Detect which cell encompasses the target text, then output its [x, y] center coordinate. 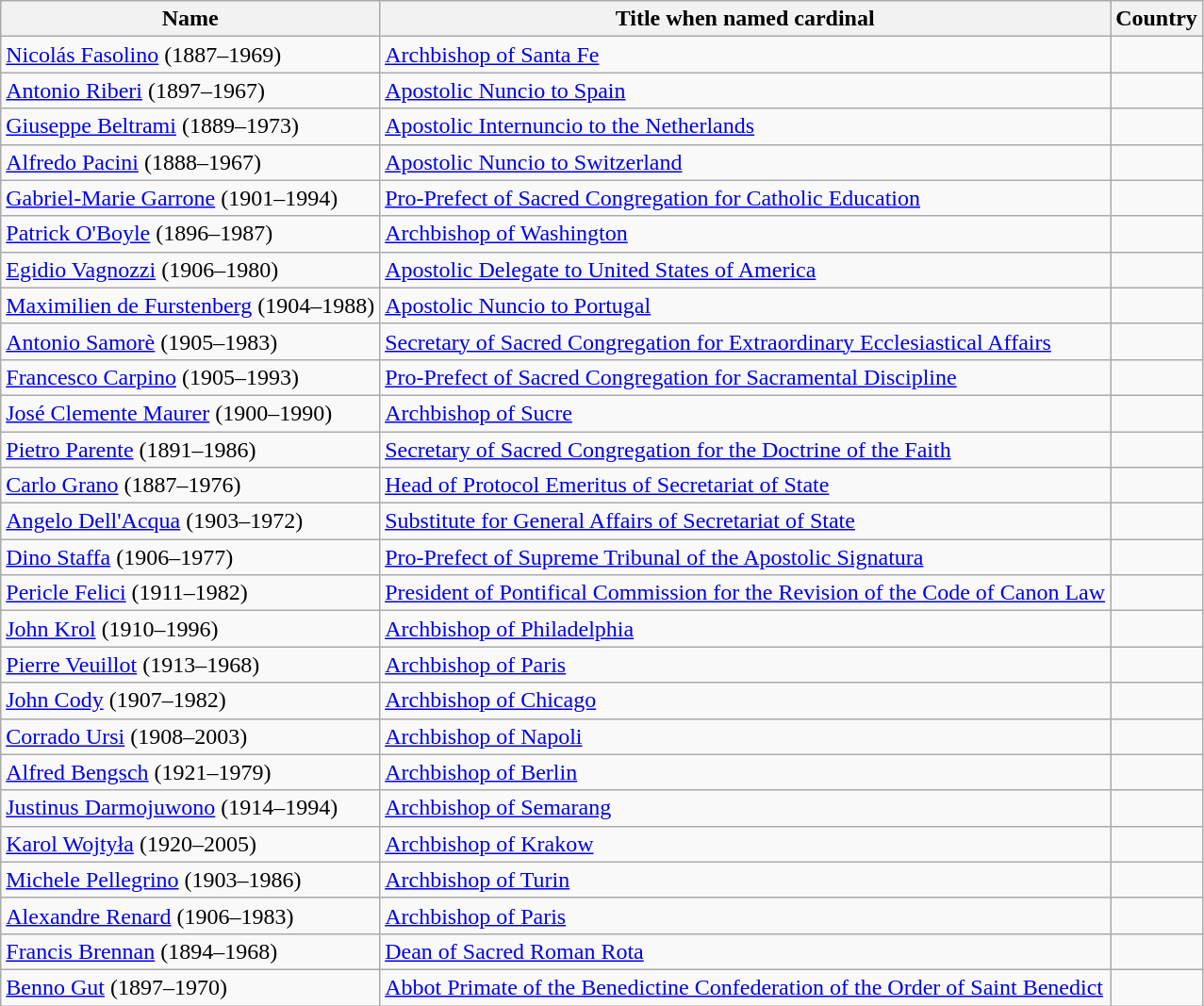
Antonio Riberi (1897–1967) [190, 91]
Apostolic Delegate to United States of America [745, 270]
Francesco Carpino (1905–1993) [190, 377]
Dean of Sacred Roman Rota [745, 951]
Giuseppe Beltrami (1889–1973) [190, 126]
Patrick O'Boyle (1896–1987) [190, 234]
Title when named cardinal [745, 19]
Pro-Prefect of Sacred Congregation for Sacramental Discipline [745, 377]
Alexandre Renard (1906–1983) [190, 915]
José Clemente Maurer (1900–1990) [190, 413]
Dino Staffa (1906–1977) [190, 557]
Archbishop of Sucre [745, 413]
Antonio Samorè (1905–1983) [190, 341]
Apostolic Nuncio to Spain [745, 91]
Angelo Dell'Acqua (1903–1972) [190, 521]
Archbishop of Berlin [745, 772]
Alfred Bengsch (1921–1979) [190, 772]
Nicolás Fasolino (1887–1969) [190, 55]
Gabriel-Marie Garrone (1901–1994) [190, 198]
Karol Wojtyła (1920–2005) [190, 844]
Country [1157, 19]
Justinus Darmojuwono (1914–1994) [190, 808]
Apostolic Internuncio to the Netherlands [745, 126]
Abbot Primate of the Benedictine Confederation of the Order of Saint Benedict [745, 987]
Apostolic Nuncio to Switzerland [745, 162]
Carlo Grano (1887–1976) [190, 486]
John Krol (1910–1996) [190, 629]
Pierre Veuillot (1913–1968) [190, 665]
Pietro Parente (1891–1986) [190, 450]
Archbishop of Turin [745, 880]
Archbishop of Napoli [745, 736]
Secretary of Sacred Congregation for the Doctrine of the Faith [745, 450]
Archbishop of Santa Fe [745, 55]
Archbishop of Philadelphia [745, 629]
Substitute for General Affairs of Secretariat of State [745, 521]
John Cody (1907–1982) [190, 701]
Egidio Vagnozzi (1906–1980) [190, 270]
Archbishop of Washington [745, 234]
Corrado Ursi (1908–2003) [190, 736]
Archbishop of Semarang [745, 808]
President of Pontifical Commission for the Revision of the Code of Canon Law [745, 593]
Pericle Felici (1911–1982) [190, 593]
Pro-Prefect of Supreme Tribunal of the Apostolic Signatura [745, 557]
Apostolic Nuncio to Portugal [745, 305]
Name [190, 19]
Alfredo Pacini (1888–1967) [190, 162]
Pro-Prefect of Sacred Congregation for Catholic Education [745, 198]
Archbishop of Krakow [745, 844]
Francis Brennan (1894–1968) [190, 951]
Head of Protocol Emeritus of Secretariat of State [745, 486]
Benno Gut (1897–1970) [190, 987]
Maximilien de Furstenberg (1904–1988) [190, 305]
Secretary of Sacred Congregation for Extraordinary Ecclesiastical Affairs [745, 341]
Michele Pellegrino (1903–1986) [190, 880]
Archbishop of Chicago [745, 701]
